Identify which cell holds the provided text, then report its (X, Y) central coordinate. 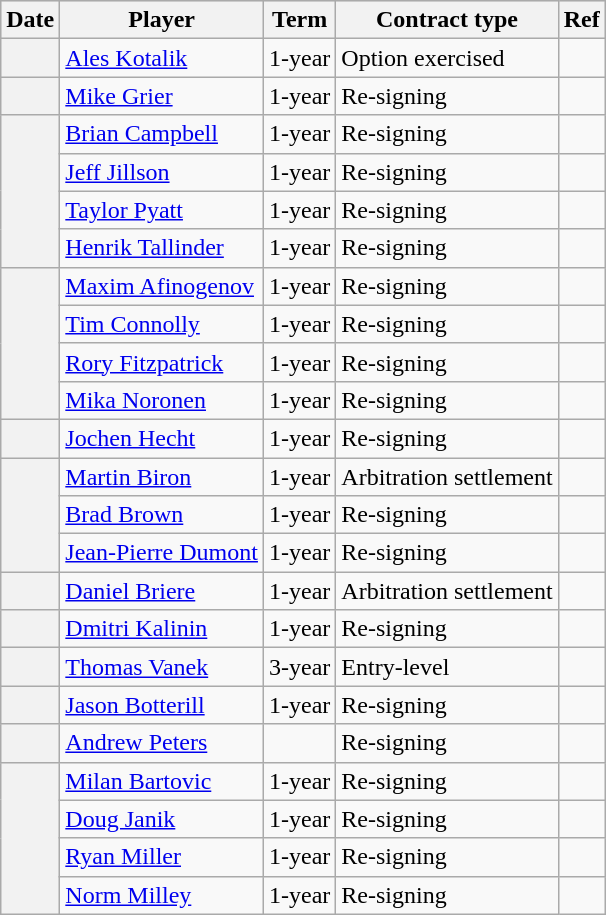
Jason Botterill (162, 705)
Player (162, 20)
Jean-Pierre Dumont (162, 553)
Norm Milley (162, 895)
Ales Kotalik (162, 58)
Andrew Peters (162, 743)
Term (299, 20)
Rory Fitzpatrick (162, 362)
Contract type (447, 20)
Jeff Jillson (162, 172)
Doug Janik (162, 819)
Brian Campbell (162, 134)
Mike Grier (162, 96)
Martin Biron (162, 477)
Mika Noronen (162, 400)
Henrik Tallinder (162, 248)
Milan Bartovic (162, 781)
Tim Connolly (162, 324)
Dmitri Kalinin (162, 629)
Date (30, 20)
Entry-level (447, 667)
Daniel Briere (162, 591)
Jochen Hecht (162, 438)
Brad Brown (162, 515)
Ryan Miller (162, 857)
Taylor Pyatt (162, 210)
Option exercised (447, 58)
Ref (582, 20)
Maxim Afinogenov (162, 286)
3-year (299, 667)
Thomas Vanek (162, 667)
